Find where the given text appears and provide that cell's center as [x, y] coordinate. 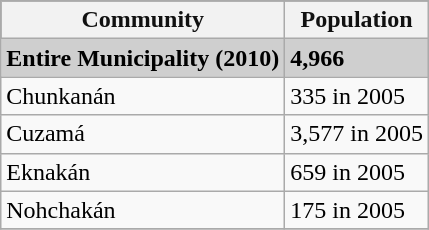
4,966 [357, 58]
335 in 2005 [357, 96]
Chunkanán [143, 96]
Community [143, 20]
Nohchakán [143, 210]
Entire Municipality (2010) [143, 58]
Population [357, 20]
3,577 in 2005 [357, 134]
Eknakán [143, 172]
Cuzamá [143, 134]
659 in 2005 [357, 172]
175 in 2005 [357, 210]
